Detect which cell encompasses the target text, then output its [x, y] center coordinate. 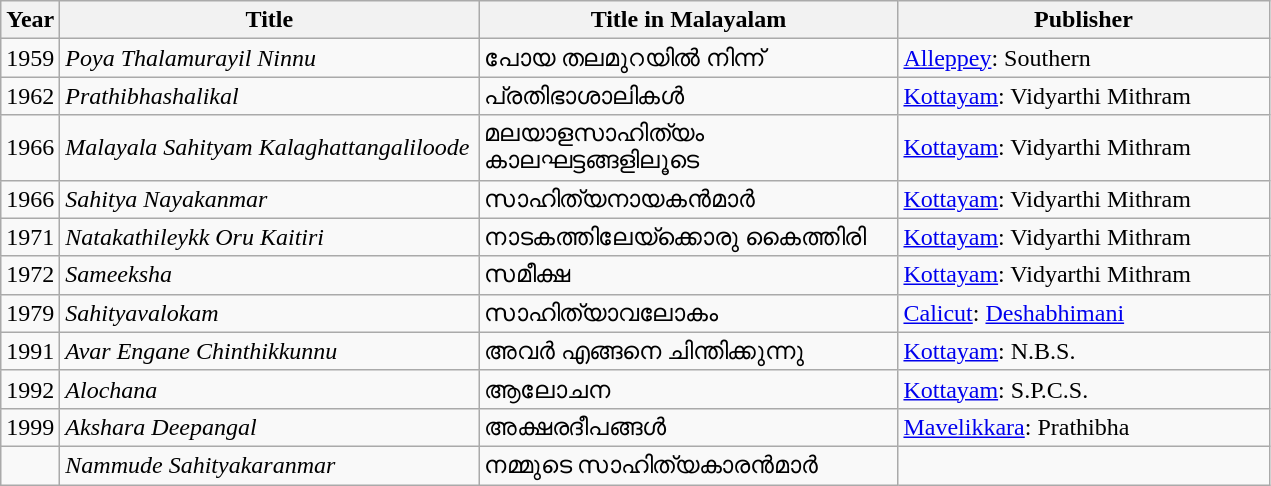
Sahitya Nayakanmar [270, 199]
Kottayam: N.B.S. [1084, 351]
Kottayam: S.P.C.S. [1084, 389]
1992 [30, 389]
Publisher [1084, 20]
Title [270, 20]
പ്രതിഭാശാലികൾ [688, 96]
പോയ തലമുറയിൽ നിന്ന്‌ [688, 58]
മലയാളസാഹിത്യം കാലഘട്ടങ്ങളിലൂടെ [688, 148]
സാഹിത്യനായകന്‍മാര്‍ [688, 199]
Avar Engane Chinthikkunnu [270, 351]
Title in Malayalam [688, 20]
1972 [30, 275]
1971 [30, 237]
Prathibhashalikal [270, 96]
Sahityavalokam [270, 313]
അക്ഷരദീപങ്ങൾ [688, 427]
1999 [30, 427]
ആലോചന [688, 389]
അവർ എങ്ങനെ ചിന്തിക്കുന്നു [688, 351]
1959 [30, 58]
Nammude Sahityakaranmar [270, 465]
Malayala Sahityam Kalaghattangaliloode [270, 148]
സാഹിത്യാവലോകം [688, 313]
1962 [30, 96]
Mavelikkara: Prathibha [1084, 427]
1991 [30, 351]
Year [30, 20]
സമീക്ഷ [688, 275]
Akshara Deepangal [270, 427]
Poya Thalamurayil Ninnu [270, 58]
1979 [30, 313]
Alochana [270, 389]
നാടകത്തിലേയ്ക്കൊരു കൈത്തിരി [688, 237]
നമ്മുടെ സാഹിത്യകാരൻമാർ [688, 465]
Natakathileykk Oru Kaitiri [270, 237]
Sameeksha [270, 275]
Calicut: Deshabhimani [1084, 313]
Alleppey: Southern [1084, 58]
